Capture the cell that displays the provided text and extract its [X, Y] central coordinate. 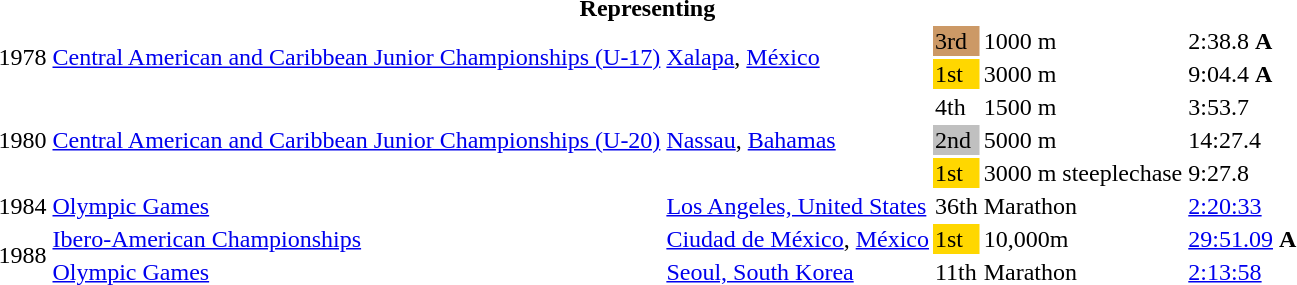
Ibero-American Championships [356, 239]
3000 m [1083, 74]
Marathon [1083, 206]
10,000m [1083, 239]
2nd [956, 140]
Xalapa, México [798, 58]
3000 m steeplechase [1083, 173]
36th [956, 206]
Olympic Games [356, 206]
1000 m [1083, 41]
Central American and Caribbean Junior Championships (U-17) [356, 58]
1500 m [1083, 107]
5000 m [1083, 140]
Los Angeles, United States [798, 206]
Central American and Caribbean Junior Championships (U-20) [356, 140]
Nassau, Bahamas [798, 140]
4th [956, 107]
Ciudad de México, México [798, 239]
3rd [956, 41]
